For the text-containing cell, return its midpoint in [x, y] coordinate format. 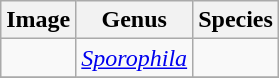
Genus [134, 20]
Species [236, 20]
Sporophila [134, 58]
Image [38, 20]
